Search for the cell housing the specified text and yield its [x, y] center coordinate. 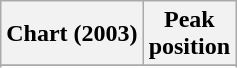
Peakposition [189, 34]
Chart (2003) [72, 34]
